Pinpoint the cell where the given text exists, returning its (X, Y) midpoint coordinate. 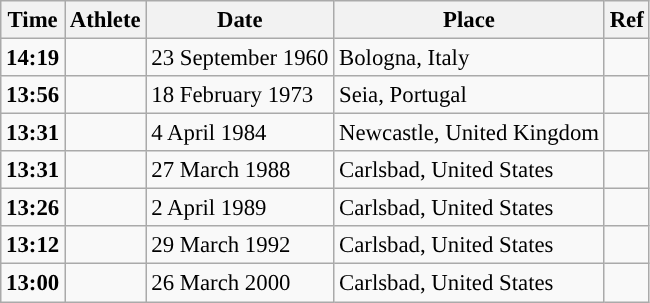
Seia, Portugal (470, 95)
Newcastle, United Kingdom (470, 133)
2 April 1989 (240, 208)
23 September 1960 (240, 58)
27 March 1988 (240, 170)
Bologna, Italy (470, 58)
Time (33, 20)
13:12 (33, 245)
Place (470, 20)
13:00 (33, 283)
Date (240, 20)
13:56 (33, 95)
Ref (626, 20)
14:19 (33, 58)
13:26 (33, 208)
Athlete (104, 20)
18 February 1973 (240, 95)
26 March 2000 (240, 283)
4 April 1984 (240, 133)
29 March 1992 (240, 245)
